Provide the (X, Y) coordinate of the cell's center where the given text is located.  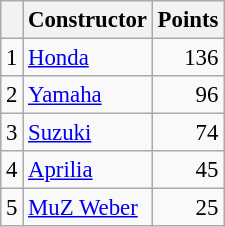
45 (188, 170)
Aprilia (88, 170)
3 (12, 133)
25 (188, 208)
Honda (88, 58)
5 (12, 208)
96 (188, 95)
4 (12, 170)
Yamaha (88, 95)
MuZ Weber (88, 208)
2 (12, 95)
136 (188, 58)
Points (188, 20)
Suzuki (88, 133)
74 (188, 133)
Constructor (88, 20)
1 (12, 58)
